Capture the cell that displays the provided text and extract its [x, y] central coordinate. 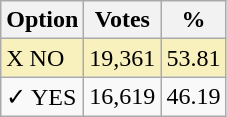
% [194, 20]
✓ YES [42, 97]
Option [42, 20]
16,619 [122, 97]
46.19 [194, 97]
X NO [42, 58]
Votes [122, 20]
53.81 [194, 58]
19,361 [122, 58]
